Find where the given text appears and provide that cell's center as [x, y] coordinate. 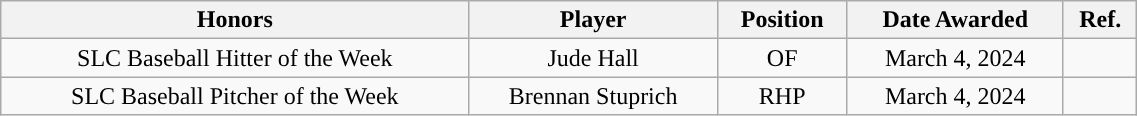
Ref. [1100, 20]
OF [782, 58]
Position [782, 20]
Player [593, 20]
RHP [782, 96]
Jude Hall [593, 58]
SLC Baseball Hitter of the Week [235, 58]
Honors [235, 20]
Date Awarded [956, 20]
SLC Baseball Pitcher of the Week [235, 96]
Brennan Stuprich [593, 96]
